Identify which cell holds the provided text, then report its (X, Y) central coordinate. 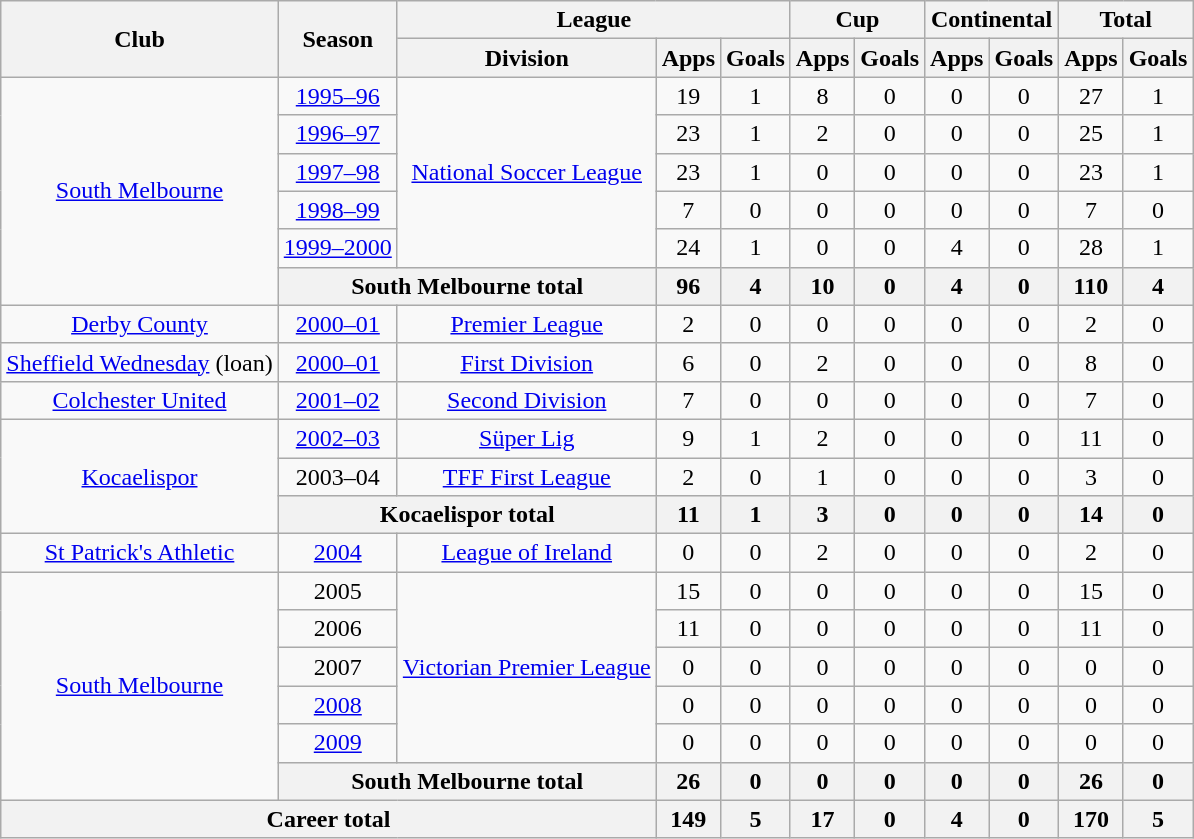
Colchester United (140, 400)
24 (688, 248)
Division (526, 58)
League (594, 20)
149 (688, 819)
Süper Lig (526, 438)
25 (1091, 134)
St Patrick's Athletic (140, 553)
2009 (338, 743)
Victorian Premier League (526, 667)
6 (688, 362)
2008 (338, 705)
Career total (328, 819)
170 (1091, 819)
Continental (992, 20)
2004 (338, 553)
League of Ireland (526, 553)
Kocaelispor total (467, 515)
Club (140, 39)
Season (338, 39)
28 (1091, 248)
Derby County (140, 324)
14 (1091, 515)
10 (822, 286)
1995–96 (338, 96)
Second Division (526, 400)
Premier League (526, 324)
National Soccer League (526, 172)
Total (1126, 20)
1998–99 (338, 210)
2007 (338, 667)
Cup (857, 20)
96 (688, 286)
19 (688, 96)
2001–02 (338, 400)
27 (1091, 96)
2005 (338, 591)
17 (822, 819)
1996–97 (338, 134)
Sheffield Wednesday (loan) (140, 362)
9 (688, 438)
2002–03 (338, 438)
2006 (338, 629)
TFF First League (526, 477)
First Division (526, 362)
1997–98 (338, 172)
1999–2000 (338, 248)
110 (1091, 286)
Kocaelispor (140, 476)
2003–04 (338, 477)
